Find where the given text appears and provide that cell's center as [x, y] coordinate. 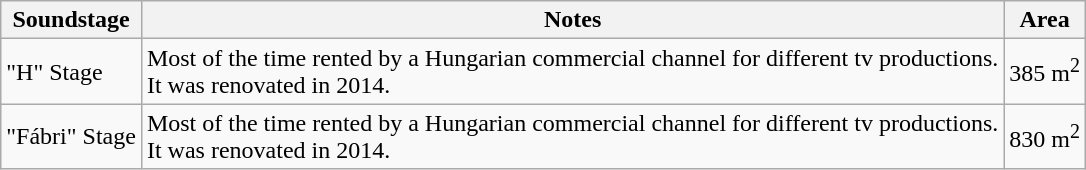
385 m2 [1045, 72]
"Fábri" Stage [72, 136]
Notes [572, 20]
"H" Stage [72, 72]
Area [1045, 20]
Soundstage [72, 20]
830 m2 [1045, 136]
